Identify which cell holds the provided text, then report its [x, y] central coordinate. 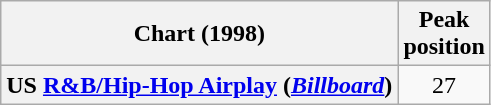
27 [444, 85]
US R&B/Hip-Hop Airplay (Billboard) [200, 85]
Peakposition [444, 34]
Chart (1998) [200, 34]
